Locate the cell with the specified text and output its (X, Y) center coordinate. 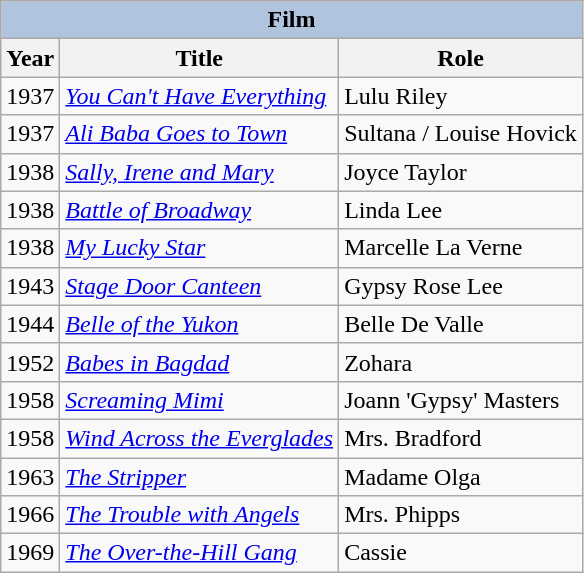
The Trouble with Angels (200, 515)
Belle De Valle (461, 324)
Film (292, 20)
Madame Olga (461, 477)
You Can't Have Everything (200, 96)
1944 (30, 324)
Mrs. Phipps (461, 515)
Sally, Irene and Mary (200, 172)
1952 (30, 362)
1966 (30, 515)
1943 (30, 286)
1963 (30, 477)
The Stripper (200, 477)
Role (461, 58)
Babes in Bagdad (200, 362)
1969 (30, 553)
Linda Lee (461, 210)
Marcelle La Verne (461, 248)
Joann 'Gypsy' Masters (461, 400)
My Lucky Star (200, 248)
Title (200, 58)
Sultana / Louise Hovick (461, 134)
Screaming Mimi (200, 400)
Battle of Broadway (200, 210)
Ali Baba Goes to Town (200, 134)
Lulu Riley (461, 96)
Year (30, 58)
Belle of the Yukon (200, 324)
The Over-the-Hill Gang (200, 553)
Gypsy Rose Lee (461, 286)
Zohara (461, 362)
Mrs. Bradford (461, 438)
Stage Door Canteen (200, 286)
Wind Across the Everglades (200, 438)
Cassie (461, 553)
Joyce Taylor (461, 172)
